Extract the [X, Y] coordinate from the center of the cell holding the provided text.  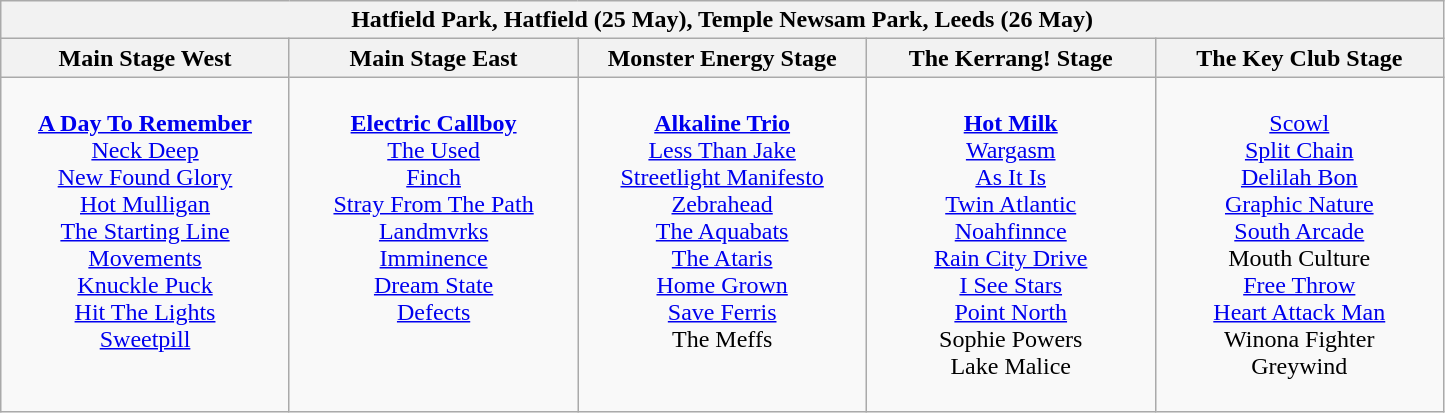
Hatfield Park, Hatfield (25 May), Temple Newsam Park, Leeds (26 May) [722, 20]
Scowl Split Chain Delilah Bon Graphic Nature South Arcade Mouth Culture Free Throw Heart Attack Man Winona Fighter Greywind [1300, 244]
A Day To Remember Neck Deep New Found Glory Hot Mulligan The Starting Line Movements Knuckle Puck Hit The Lights Sweetpill [146, 244]
Hot Milk Wargasm As It Is Twin Atlantic Noahfinnce Rain City Drive I See Stars Point North Sophie Powers Lake Malice [1010, 244]
Main Stage East [434, 58]
Monster Energy Stage [722, 58]
Alkaline Trio Less Than Jake Streetlight Manifesto Zebrahead The Aquabats The Ataris Home Grown Save Ferris The Meffs [722, 244]
Electric Callboy The Used Finch Stray From The Path Landmvrks Imminence Dream State Defects [434, 244]
Main Stage West [146, 58]
The Kerrang! Stage [1010, 58]
The Key Club Stage [1300, 58]
